Identify which cell holds the provided text, then report its [x, y] central coordinate. 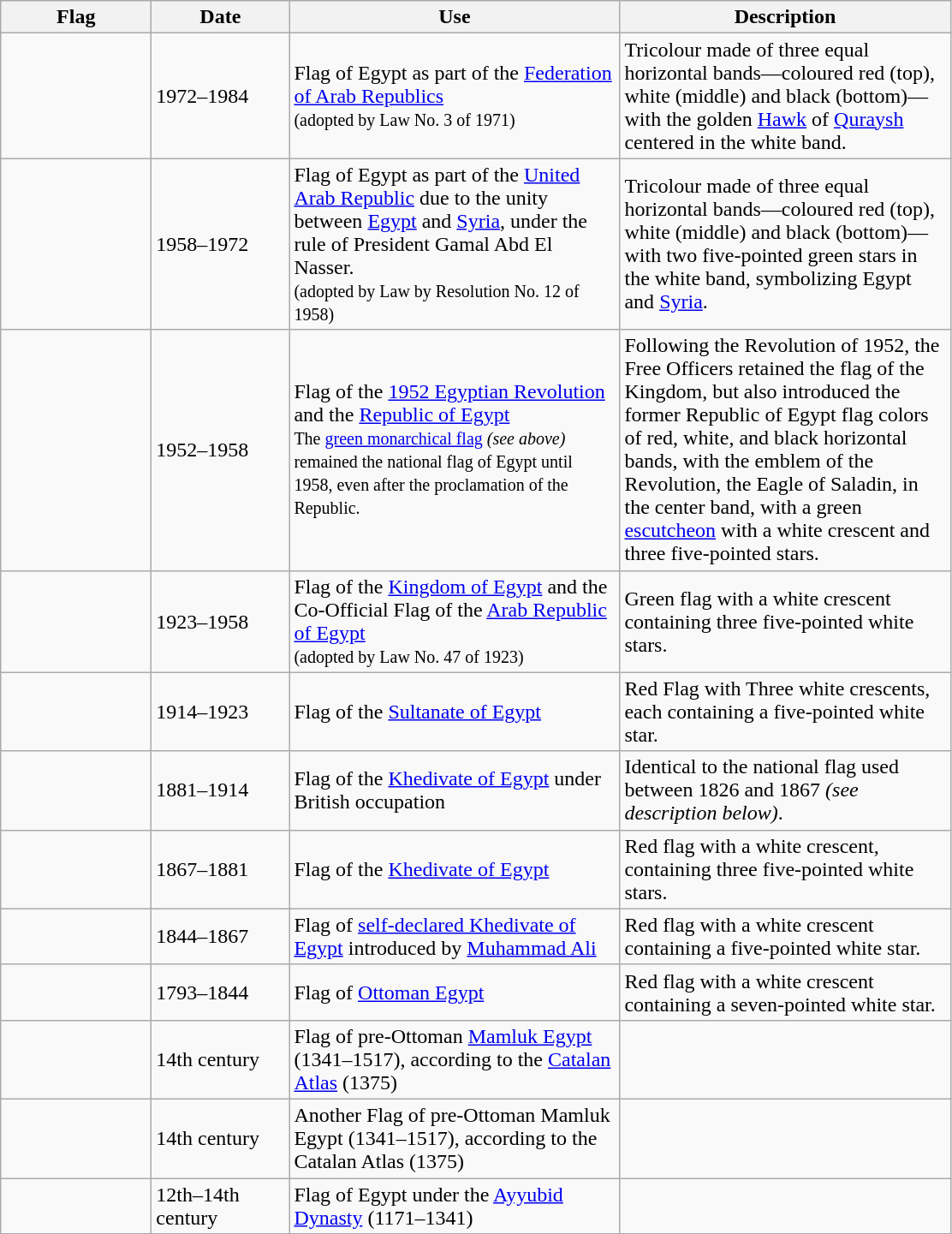
Flag [76, 17]
Green flag with a white crescent containing three five-pointed white stars. [785, 622]
Flag of the Kingdom of Egypt and the Co-Official Flag of the Arab Republic of Egypt(adopted by Law No. 47 of 1923) [455, 622]
Identical to the national flag used between 1826 and 1867 (see description below). [785, 790]
Description [785, 17]
1972–1984 [221, 96]
1952–1958 [221, 450]
Flag of pre-Ottoman Mamluk Egypt (1341–1517), according to the Catalan Atlas (1375) [455, 1059]
Flag of the Khedivate of Egypt under British occupation [455, 790]
Red Flag with Three white crescents, each containing a five-pointed white star. [785, 712]
1867–1881 [221, 869]
1914–1923 [221, 712]
Flag of Egypt under the Ayyubid Dynasty (1171–1341) [455, 1206]
1881–1914 [221, 790]
Red flag with a white crescent containing a seven-pointed white star. [785, 992]
Red flag with a white crescent containing a five-pointed white star. [785, 937]
Use [455, 17]
Date [221, 17]
Flag of self-declared Khedivate of Egypt introduced by Muhammad Ali [455, 937]
Another Flag of pre-Ottoman Mamluk Egypt (1341–1517), according to the Catalan Atlas (1375) [455, 1138]
12th–14th century [221, 1206]
1923–1958 [221, 622]
Flag of Ottoman Egypt [455, 992]
1958–1972 [221, 244]
Red flag with a white crescent, containing three five-pointed white stars. [785, 869]
Flag of Egypt as part of the Federation of Arab Republics(adopted by Law No. 3 of 1971) [455, 96]
1844–1867 [221, 937]
Flag of the Khedivate of Egypt [455, 869]
Flag of the Sultanate of Egypt [455, 712]
1793–1844 [221, 992]
